Capture the cell that displays the provided text and extract its [X, Y] central coordinate. 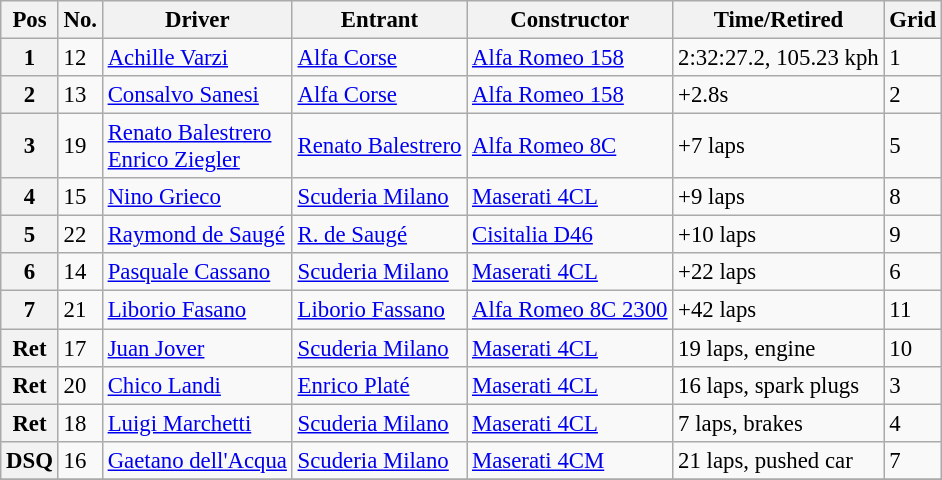
+7 laps [778, 146]
18 [80, 423]
Consalvo Sanesi [197, 95]
+42 laps [778, 310]
Chico Landi [197, 385]
+9 laps [778, 197]
17 [80, 348]
Grid [912, 20]
Entrant [379, 20]
Liborio Fassano [379, 310]
Enrico Platé [379, 385]
8 [912, 197]
Liborio Fasano [197, 310]
7 laps, brakes [778, 423]
Achille Varzi [197, 58]
11 [912, 310]
9 [912, 235]
Raymond de Saugé [197, 235]
21 laps, pushed car [778, 460]
19 laps, engine [778, 348]
20 [80, 385]
Cisitalia D46 [570, 235]
No. [80, 20]
Renato Balestrero Enrico Ziegler [197, 146]
16 [80, 460]
10 [912, 348]
Renato Balestrero [379, 146]
2:32:27.2, 105.23 kph [778, 58]
Juan Jover [197, 348]
16 laps, spark plugs [778, 385]
Nino Grieco [197, 197]
+10 laps [778, 235]
19 [80, 146]
+22 laps [778, 273]
Time/Retired [778, 20]
22 [80, 235]
Alfa Romeo 8C [570, 146]
Maserati 4CM [570, 460]
Pasquale Cassano [197, 273]
DSQ [30, 460]
12 [80, 58]
14 [80, 273]
15 [80, 197]
Luigi Marchetti [197, 423]
21 [80, 310]
13 [80, 95]
Constructor [570, 20]
R. de Saugé [379, 235]
+2.8s [778, 95]
Alfa Romeo 8C 2300 [570, 310]
Driver [197, 20]
Gaetano dell'Acqua [197, 460]
Pos [30, 20]
